Identify which cell holds the provided text, then report its (x, y) central coordinate. 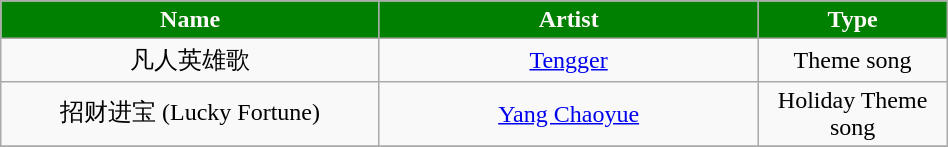
凡人英雄歌 (190, 60)
Artist (568, 20)
Theme song (852, 60)
Type (852, 20)
Yang Chaoyue (568, 114)
Tengger (568, 60)
Name (190, 20)
Holiday Theme song (852, 114)
招财进宝 (Lucky Fortune) (190, 114)
